Capture the cell that displays the provided text and extract its [x, y] central coordinate. 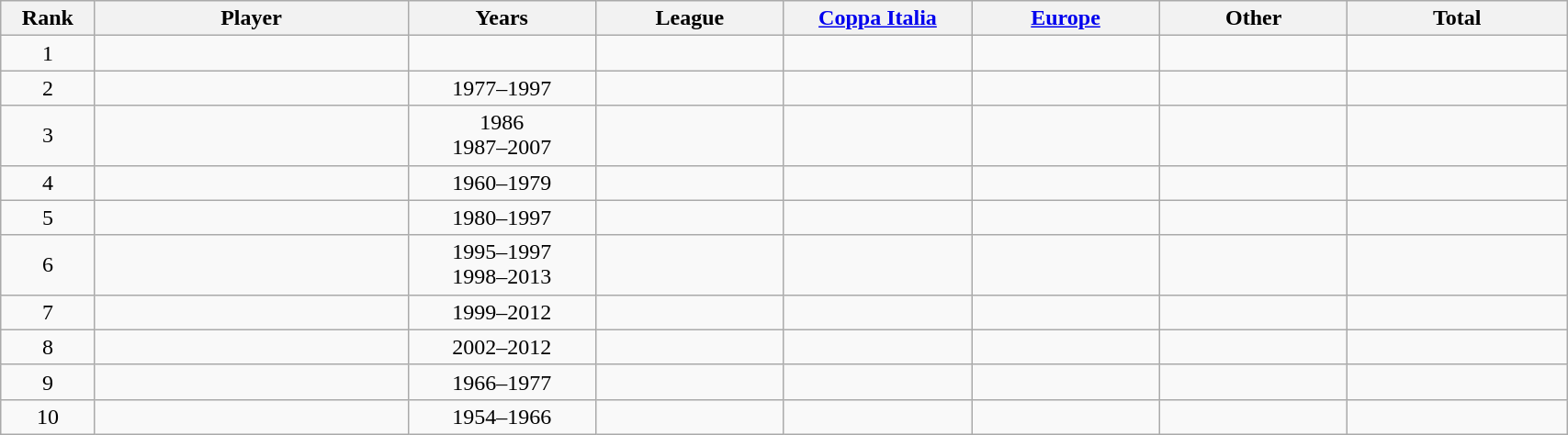
7 [48, 312]
League [691, 18]
8 [48, 347]
1995–19971998–2013 [502, 264]
3 [48, 136]
1966–1977 [502, 382]
Player [252, 18]
Coppa Italia [878, 18]
1977–1997 [502, 88]
Europe [1066, 18]
2002–2012 [502, 347]
5 [48, 217]
Rank [48, 18]
9 [48, 382]
10 [48, 417]
4 [48, 183]
1 [48, 53]
2 [48, 88]
1954–1966 [502, 417]
1999–2012 [502, 312]
Years [502, 18]
Total [1457, 18]
1960–1979 [502, 183]
6 [48, 264]
1980–1997 [502, 217]
19861987–2007 [502, 136]
Other [1253, 18]
